For the text-containing cell, return its midpoint in (x, y) coordinate format. 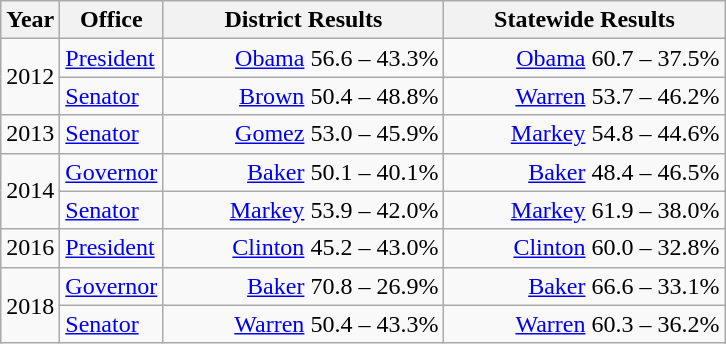
Statewide Results (584, 20)
2012 (30, 77)
Brown 50.4 – 48.8% (304, 96)
Warren 53.7 – 46.2% (584, 96)
Markey 61.9 – 38.0% (584, 210)
Gomez 53.0 – 45.9% (304, 134)
Year (30, 20)
Markey 54.8 – 44.6% (584, 134)
Baker 50.1 – 40.1% (304, 172)
Baker 66.6 – 33.1% (584, 286)
District Results (304, 20)
Clinton 45.2 – 43.0% (304, 248)
Baker 48.4 – 46.5% (584, 172)
2018 (30, 305)
Warren 50.4 – 43.3% (304, 324)
Baker 70.8 – 26.9% (304, 286)
Office (112, 20)
2014 (30, 191)
Clinton 60.0 – 32.8% (584, 248)
2013 (30, 134)
2016 (30, 248)
Obama 60.7 – 37.5% (584, 58)
Obama 56.6 – 43.3% (304, 58)
Markey 53.9 – 42.0% (304, 210)
Warren 60.3 – 36.2% (584, 324)
